Return (x, y) of the center of cell containing provided text 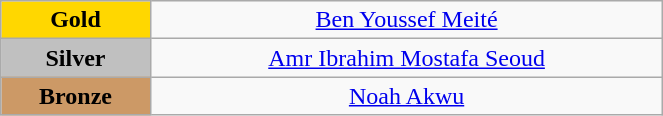
Noah Akwu (406, 96)
Silver (76, 58)
Gold (76, 20)
Ben Youssef Meité (406, 20)
Amr Ibrahim Mostafa Seoud (406, 58)
Bronze (76, 96)
